Search for the cell housing the specified text and yield its (x, y) center coordinate. 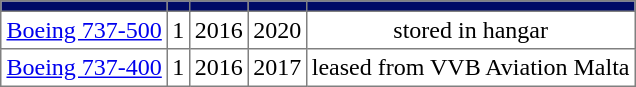
Boeing 737-500 (84, 30)
leased from VVB Aviation Malta (471, 68)
stored in hangar (471, 30)
2020 (277, 30)
Boeing 737-400 (84, 68)
2017 (277, 68)
